Determine the [x, y] coordinate at the center of the cell enclosing the given text.  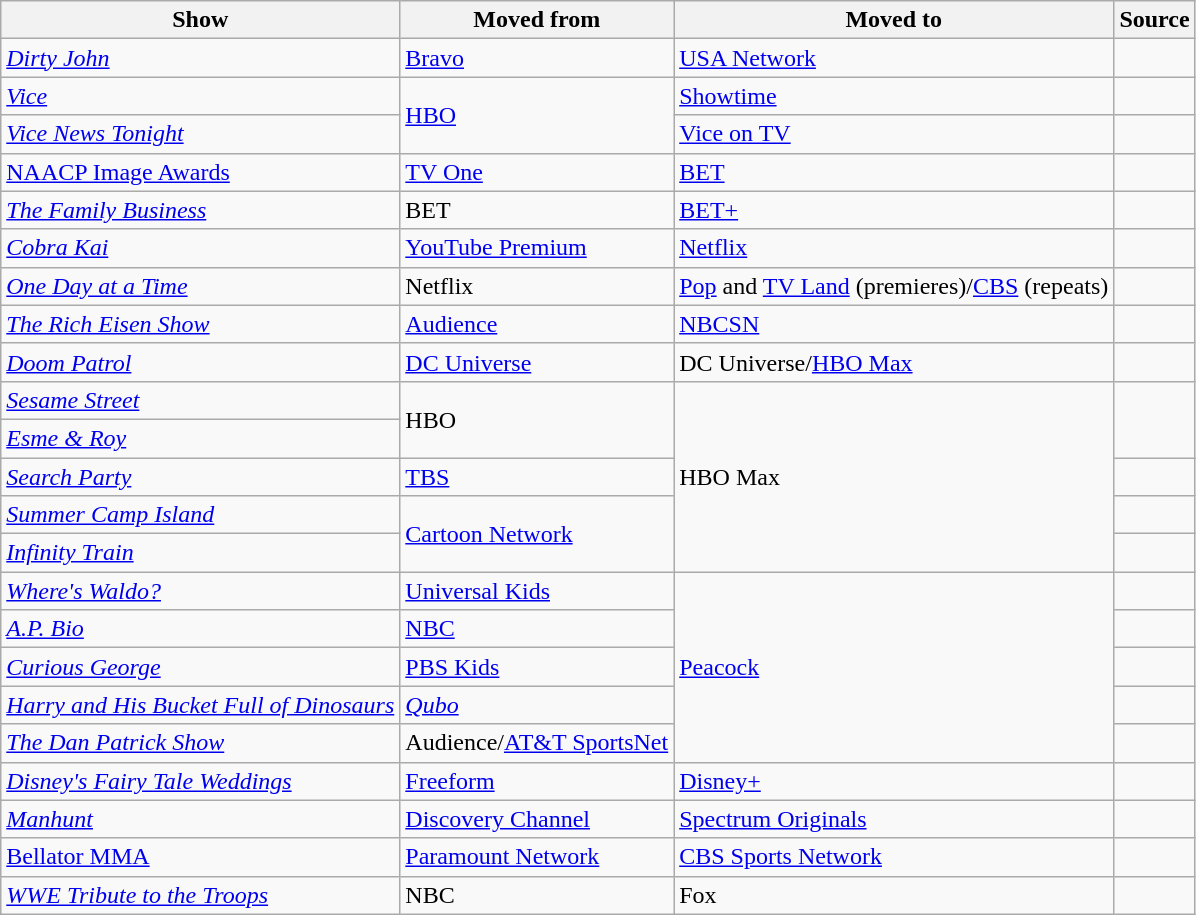
Moved to [894, 20]
Where's Waldo? [200, 591]
YouTube Premium [537, 248]
Discovery Channel [537, 819]
Vice [200, 96]
Doom Patrol [200, 362]
DC Universe [537, 362]
HBO Max [894, 476]
Showtime [894, 96]
Disney+ [894, 781]
Spectrum Originals [894, 819]
Freeform [537, 781]
USA Network [894, 58]
Bellator MMA [200, 857]
The Rich Eisen Show [200, 324]
Fox [894, 895]
NAACP Image Awards [200, 172]
Harry and His Bucket Full of Dinosaurs [200, 705]
Infinity Train [200, 553]
One Day at a Time [200, 286]
Show [200, 20]
Bravo [537, 58]
Manhunt [200, 819]
Search Party [200, 477]
Peacock [894, 667]
CBS Sports Network [894, 857]
Paramount Network [537, 857]
Disney's Fairy Tale Weddings [200, 781]
The Dan Patrick Show [200, 743]
NBCSN [894, 324]
Cartoon Network [537, 534]
A.P. Bio [200, 629]
Vice News Tonight [200, 134]
Vice on TV [894, 134]
DC Universe/HBO Max [894, 362]
Source [1154, 20]
PBS Kids [537, 667]
Qubo [537, 705]
The Family Business [200, 210]
Pop and TV Land (premieres)/CBS (repeats) [894, 286]
Universal Kids [537, 591]
Audience [537, 324]
Moved from [537, 20]
Dirty John [200, 58]
TV One [537, 172]
Summer Camp Island [200, 515]
Curious George [200, 667]
Audience/AT&T SportsNet [537, 743]
Cobra Kai [200, 248]
Esme & Roy [200, 438]
TBS [537, 477]
WWE Tribute to the Troops [200, 895]
BET+ [894, 210]
Sesame Street [200, 400]
